Provide the (X, Y) coordinate of the cell's center where the given text is located.  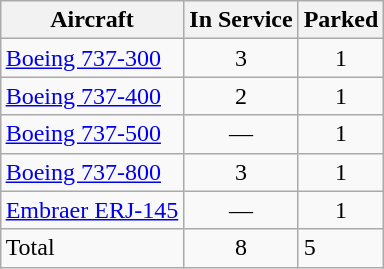
Boeing 737-800 (92, 172)
Boeing 737-500 (92, 134)
8 (241, 248)
Boeing 737-400 (92, 96)
2 (241, 96)
Aircraft (92, 20)
Boeing 737-300 (92, 58)
Total (92, 248)
Parked (341, 20)
5 (341, 248)
Embraer ERJ-145 (92, 210)
In Service (241, 20)
